For the text-containing cell, return its midpoint in (X, Y) coordinate format. 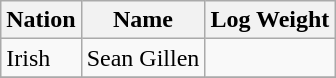
Sean Gillen (143, 58)
Log Weight (270, 20)
Irish (41, 58)
Nation (41, 20)
Name (143, 20)
